Identify which cell holds the provided text, then report its (X, Y) central coordinate. 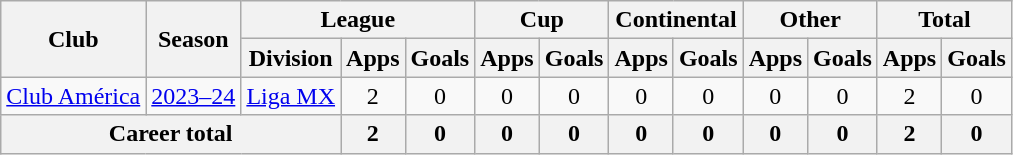
League (358, 20)
Other (810, 20)
Season (194, 39)
Cup (542, 20)
Division (291, 58)
Club (74, 39)
Continental (676, 20)
2023–24 (194, 96)
Club América (74, 96)
Career total (171, 134)
Liga MX (291, 96)
Total (944, 20)
